Search for the cell housing the specified text and yield its (x, y) center coordinate. 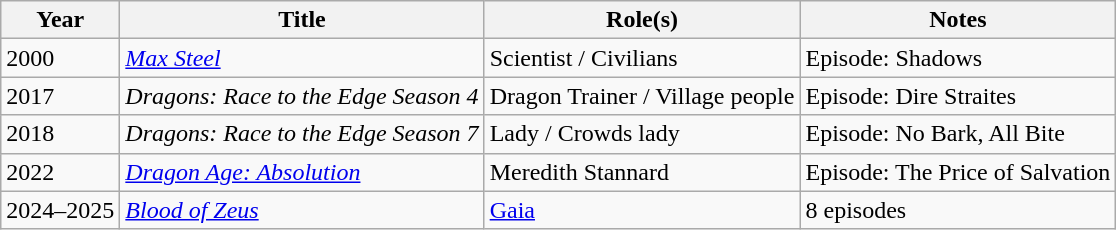
Dragon Trainer / Village people (642, 96)
2022 (60, 172)
Episode: Shadows (958, 58)
Episode: The Price of Salvation (958, 172)
Dragons: Race to the Edge Season 4 (302, 96)
Lady / Crowds lady (642, 134)
Scientist / Civilians (642, 58)
2017 (60, 96)
8 episodes (958, 210)
Dragons: Race to the Edge Season 7 (302, 134)
2024–2025 (60, 210)
Year (60, 20)
Role(s) (642, 20)
2018 (60, 134)
Notes (958, 20)
Episode: Dire Straites (958, 96)
Episode: No Bark, All Bite (958, 134)
Title (302, 20)
Blood of Zeus (302, 210)
Gaia (642, 210)
Dragon Age: Absolution (302, 172)
Max Steel (302, 58)
Meredith Stannard (642, 172)
2000 (60, 58)
